Search for the cell housing the specified text and yield its [x, y] center coordinate. 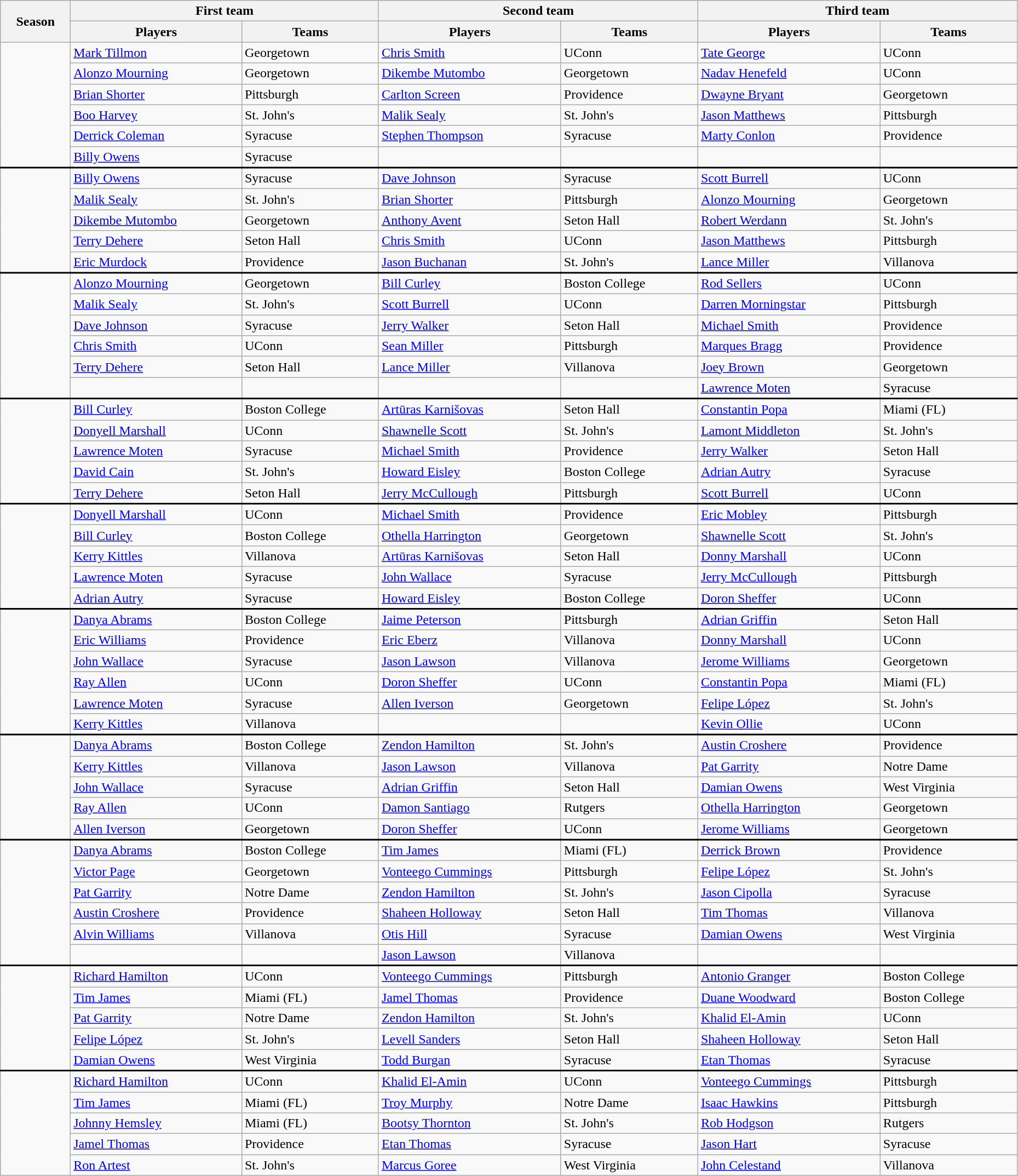
Kevin Ollie [789, 724]
Second team [538, 11]
Ron Artest [157, 1165]
Jaime Peterson [470, 619]
Third team [858, 11]
Robert Werdann [789, 220]
Anthony Avent [470, 220]
Joey Brown [789, 367]
Johnny Hemsley [157, 1123]
Isaac Hawkins [789, 1103]
Lamont Middleton [789, 430]
Carlton Screen [470, 94]
Jason Cipolla [789, 892]
Mark Tillmon [157, 53]
Dwayne Bryant [789, 94]
Jason Buchanan [470, 262]
First team [225, 11]
Marques Bragg [789, 346]
Antonio Granger [789, 976]
Rob Hodgson [789, 1123]
Sean Miller [470, 346]
Marcus Goree [470, 1165]
John Celestand [789, 1165]
Levell Sanders [470, 1039]
Season [36, 21]
Alvin Williams [157, 934]
Eric Eberz [470, 640]
Eric Mobley [789, 515]
Eric Murdock [157, 262]
Otis Hill [470, 934]
Derrick Brown [789, 850]
Todd Burgan [470, 1060]
Derrick Coleman [157, 136]
Rod Sellers [789, 284]
Nadav Henefeld [789, 73]
Darren Morningstar [789, 305]
Jason Hart [789, 1144]
Damon Santiago [470, 808]
David Cain [157, 472]
Stephen Thompson [470, 136]
Marty Conlon [789, 136]
Tate George [789, 53]
Victor Page [157, 871]
Tim Thomas [789, 913]
Troy Murphy [470, 1103]
Duane Woodward [789, 997]
Bootsy Thornton [470, 1123]
Eric Williams [157, 640]
Boo Harvey [157, 115]
